Pinpoint the cell where the given text exists, returning its (X, Y) midpoint coordinate. 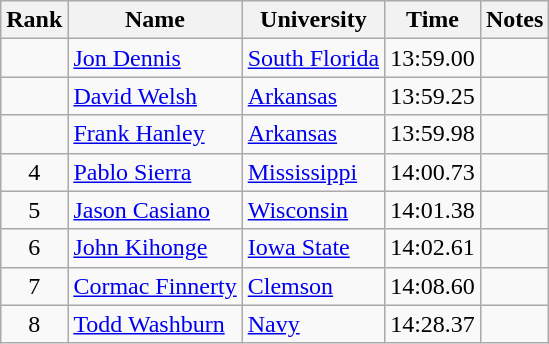
Notes (514, 20)
University (313, 20)
6 (34, 248)
5 (34, 210)
David Welsh (155, 96)
Frank Hanley (155, 134)
Todd Washburn (155, 324)
14:01.38 (433, 210)
Pablo Sierra (155, 172)
Clemson (313, 286)
14:08.60 (433, 286)
Navy (313, 324)
Cormac Finnerty (155, 286)
Rank (34, 20)
Time (433, 20)
South Florida (313, 58)
13:59.98 (433, 134)
7 (34, 286)
13:59.00 (433, 58)
Name (155, 20)
Iowa State (313, 248)
14:28.37 (433, 324)
Mississippi (313, 172)
John Kihonge (155, 248)
4 (34, 172)
14:02.61 (433, 248)
14:00.73 (433, 172)
Jon Dennis (155, 58)
Jason Casiano (155, 210)
8 (34, 324)
Wisconsin (313, 210)
13:59.25 (433, 96)
